Scan for the cell matching the given text and deliver its [X, Y] coordinate at center. 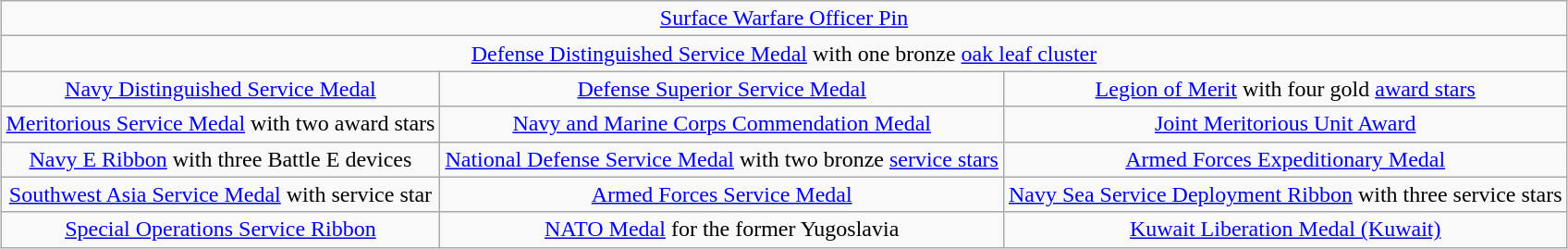
Kuwait Liberation Medal (Kuwait) [1285, 230]
Legion of Merit with four gold award stars [1285, 89]
Navy Sea Service Deployment Ribbon with three service stars [1285, 194]
National Defense Service Medal with two bronze service stars [722, 159]
NATO Medal for the former Yugoslavia [722, 230]
Special Operations Service Ribbon [220, 230]
Defense Superior Service Medal [722, 89]
Joint Meritorious Unit Award [1285, 124]
Southwest Asia Service Medal with service star [220, 194]
Navy E Ribbon with three Battle E devices [220, 159]
Armed Forces Expeditionary Medal [1285, 159]
Armed Forces Service Medal [722, 194]
Navy Distinguished Service Medal [220, 89]
Meritorious Service Medal with two award stars [220, 124]
Navy and Marine Corps Commendation Medal [722, 124]
Surface Warfare Officer Pin [784, 19]
Defense Distinguished Service Medal with one bronze oak leaf cluster [784, 54]
